Find where the given text appears and provide that cell's center as [X, Y] coordinate. 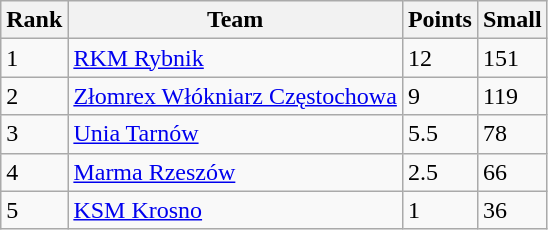
Team [236, 20]
RKM Rybnik [236, 58]
Marma Rzeszów [236, 172]
5 [34, 210]
151 [512, 58]
4 [34, 172]
78 [512, 134]
5.5 [440, 134]
Złomrex Włókniarz Częstochowa [236, 96]
Small [512, 20]
9 [440, 96]
36 [512, 210]
Points [440, 20]
2 [34, 96]
KSM Krosno [236, 210]
3 [34, 134]
2.5 [440, 172]
12 [440, 58]
Rank [34, 20]
119 [512, 96]
66 [512, 172]
Unia Tarnów [236, 134]
